From the cell containing the given text, extract its center point as [X, Y] coordinate. 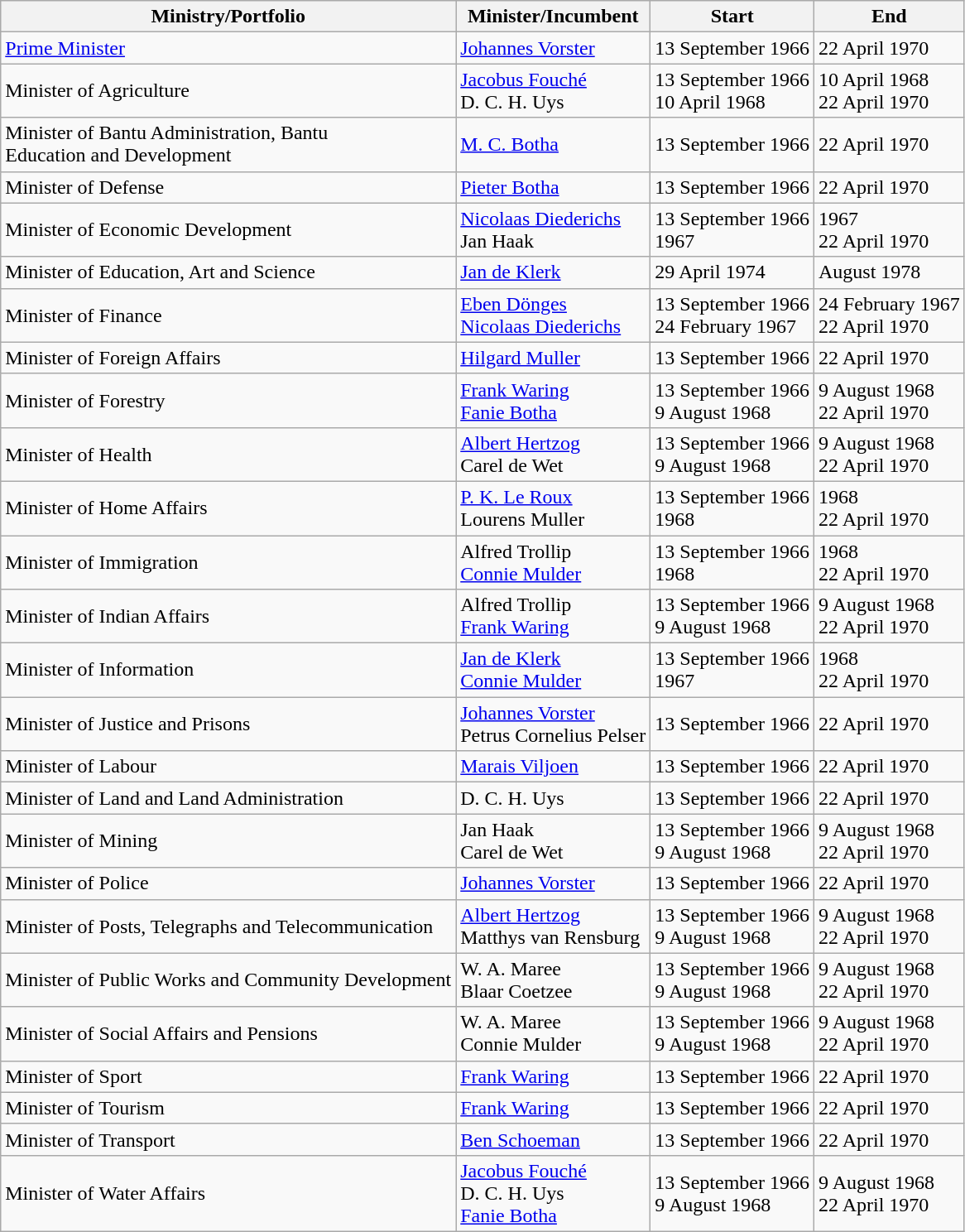
Pieter Botha [553, 187]
Eben DöngesNicolaas Diederichs [553, 315]
Minister of Home Affairs [228, 508]
24 February 196722 April 1970 [889, 315]
Minister of Economic Development [228, 230]
Albert HertzogCarel de Wet [553, 454]
Start [732, 17]
Alfred TrollipConnie Mulder [553, 561]
Alfred TrollipFrank Waring [553, 616]
Minister of Land and Land Administration [228, 798]
Minister of Information [228, 671]
10 April 196822 April 1970 [889, 91]
Minister of Police [228, 883]
Minister of Health [228, 454]
Jan de KlerkConnie Mulder [553, 671]
Nicolaas DiederichsJan Haak [553, 230]
Prime Minister [228, 48]
Minister of Foreign Affairs [228, 358]
Frank WaringFanie Botha [553, 401]
Minister of Defense [228, 187]
29 April 1974 [732, 272]
August 1978 [889, 272]
Minister of Transport [228, 1139]
Jacobus FouchéD. C. H. Uys [553, 91]
Ben Schoeman [553, 1139]
Jan HaakCarel de Wet [553, 841]
P. K. Le RouxLourens Muller [553, 508]
Minister/Incumbent [553, 17]
Minister of Justice and Prisons [228, 724]
13 September 196610 April 1968 [732, 91]
Minister of Water Affairs [228, 1193]
Ministry/Portfolio [228, 17]
D. C. H. Uys [553, 798]
Minister of Immigration [228, 561]
Minister of Bantu Administration, BantuEducation and Development [228, 144]
Minister of Agriculture [228, 91]
Minister of Posts, Telegraphs and Telecommunication [228, 926]
196722 April 1970 [889, 230]
Minister of Public Works and Community Development [228, 980]
W. A. MareeBlaar Coetzee [553, 980]
13 September 196624 February 1967 [732, 315]
Minister of Tourism [228, 1108]
W. A. MareeConnie Mulder [553, 1033]
Hilgard Muller [553, 358]
Jacobus FouchéD. C. H. UysFanie Botha [553, 1193]
Minister of Social Affairs and Pensions [228, 1033]
Minister of Finance [228, 315]
Minister of Labour [228, 767]
Albert HertzogMatthys van Rensburg [553, 926]
End [889, 17]
Jan de Klerk [553, 272]
Minister of Education, Art and Science [228, 272]
Marais Viljoen [553, 767]
Johannes VorsterPetrus Cornelius Pelser [553, 724]
Minister of Sport [228, 1076]
Minister of Mining [228, 841]
M. C. Botha [553, 144]
Minister of Indian Affairs [228, 616]
Minister of Forestry [228, 401]
